Scan for the cell matching the given text and deliver its (X, Y) coordinate at center. 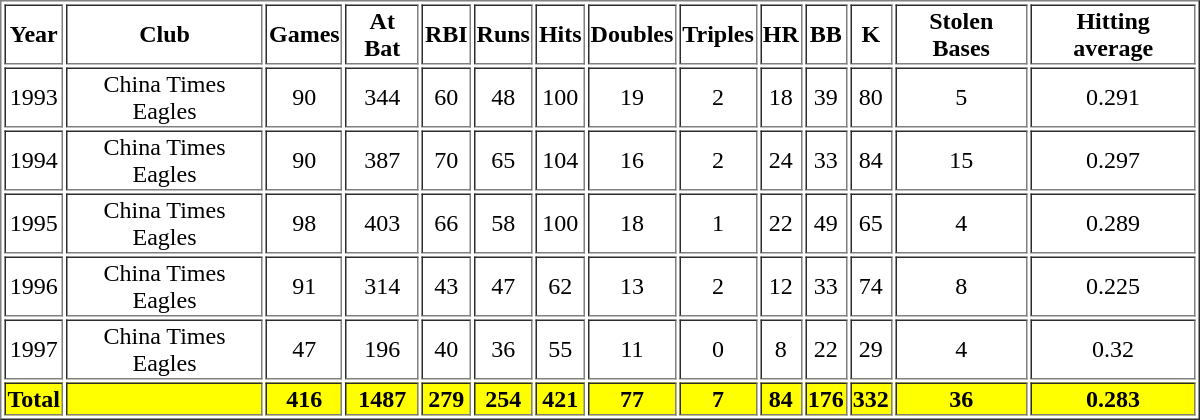
48 (504, 98)
RBI (446, 34)
98 (304, 224)
416 (304, 398)
0.291 (1114, 98)
60 (446, 98)
1996 (33, 286)
At Bat (382, 34)
Stolen Bases (962, 34)
0.32 (1114, 350)
24 (781, 160)
19 (632, 98)
12 (781, 286)
1995 (33, 224)
29 (871, 350)
0.289 (1114, 224)
74 (871, 286)
77 (632, 398)
40 (446, 350)
39 (826, 98)
Hits (560, 34)
1 (718, 224)
91 (304, 286)
Hitting average (1114, 34)
0 (718, 350)
0.283 (1114, 398)
196 (382, 350)
15 (962, 160)
49 (826, 224)
0.225 (1114, 286)
Year (33, 34)
254 (504, 398)
7 (718, 398)
13 (632, 286)
Triples (718, 34)
80 (871, 98)
421 (560, 398)
62 (560, 286)
HR (781, 34)
403 (382, 224)
279 (446, 398)
Total (33, 398)
11 (632, 350)
66 (446, 224)
1997 (33, 350)
0.297 (1114, 160)
Runs (504, 34)
Games (304, 34)
1993 (33, 98)
K (871, 34)
176 (826, 398)
1994 (33, 160)
70 (446, 160)
16 (632, 160)
Doubles (632, 34)
387 (382, 160)
332 (871, 398)
43 (446, 286)
104 (560, 160)
Club (164, 34)
344 (382, 98)
BB (826, 34)
5 (962, 98)
314 (382, 286)
58 (504, 224)
55 (560, 350)
1487 (382, 398)
